Find where the given text appears and provide that cell's center as (X, Y) coordinate. 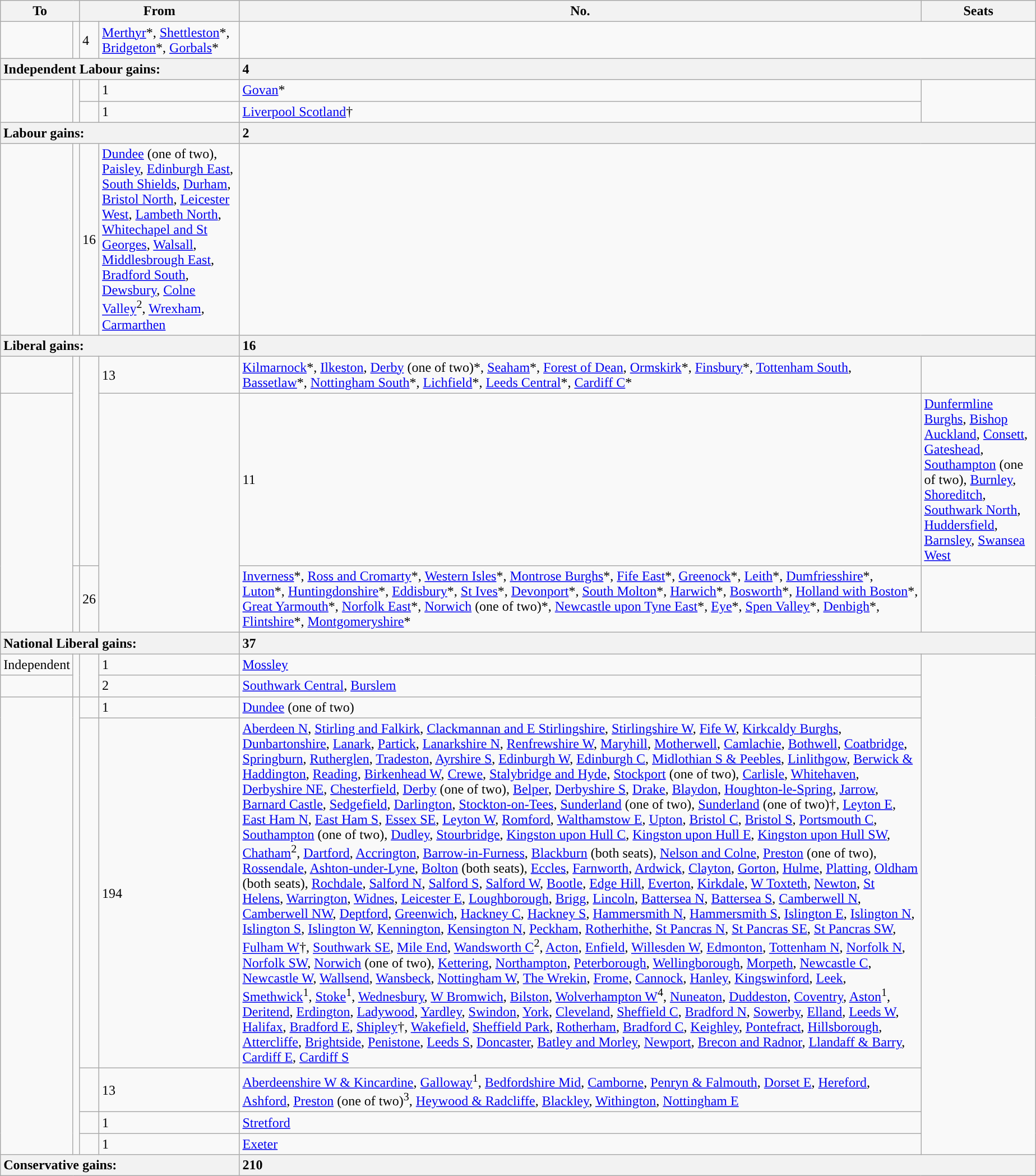
194 (169, 893)
Conservative gains: (120, 1165)
Liverpool Scotland† (580, 112)
37 (637, 643)
Labour gains: (120, 133)
11 (580, 479)
Dundee (one of two) (580, 707)
Exeter (580, 1144)
To (40, 11)
Merthyr*, Shettleston*, Bridgeton*, Gorbals* (169, 40)
Liberal gains: (120, 346)
Mossley (580, 665)
Southwark Central, Burslem (580, 686)
26 (89, 599)
No. (580, 11)
210 (637, 1165)
Independent Labour gains: (120, 69)
From (159, 11)
Govan* (580, 90)
National Liberal gains: (120, 643)
Seats (978, 11)
Stretford (580, 1123)
Independent (37, 665)
